Extract the [X, Y] coordinate from the center of the cell holding the provided text.  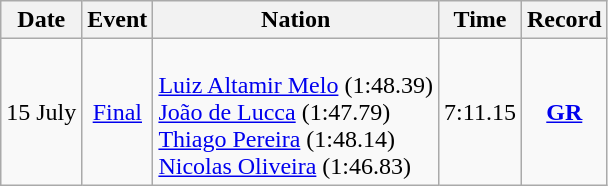
Time [480, 20]
Event [118, 20]
Final [118, 112]
7:11.15 [480, 112]
15 July [42, 112]
Record [564, 20]
Luiz Altamir Melo (1:48.39)João de Lucca (1:47.79)Thiago Pereira (1:48.14)Nicolas Oliveira (1:46.83) [296, 112]
Date [42, 20]
Nation [296, 20]
GR [564, 112]
